Locate the cell with the specified text and output its [X, Y] center coordinate. 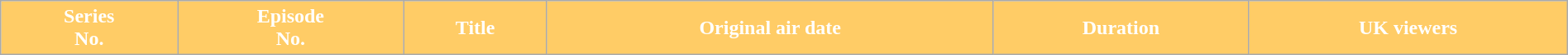
Duration [1121, 28]
UK viewers [1408, 28]
Title [475, 28]
EpisodeNo. [291, 28]
Original air date [770, 28]
SeriesNo. [89, 28]
